Output the [x, y] coordinate of the center of the cell containing the given text.  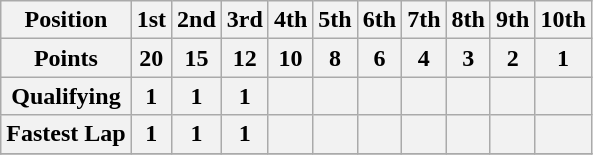
3rd [244, 20]
5th [335, 20]
Fastest Lap [66, 134]
8 [335, 58]
9th [512, 20]
2nd [197, 20]
8th [468, 20]
Points [66, 58]
Qualifying [66, 96]
3 [468, 58]
Position [66, 20]
4th [290, 20]
12 [244, 58]
15 [197, 58]
4 [424, 58]
7th [424, 20]
1st [151, 20]
6th [379, 20]
10 [290, 58]
6 [379, 58]
2 [512, 58]
20 [151, 58]
10th [563, 20]
